Provide the [X, Y] coordinate of the cell's center where the given text is located.  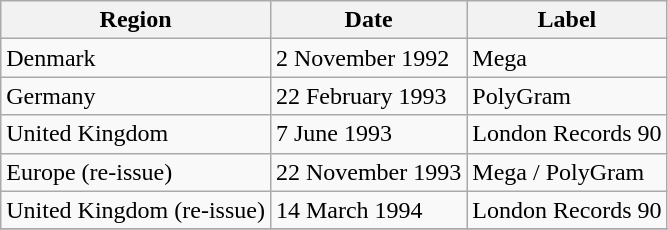
Mega [567, 58]
Germany [136, 96]
Europe (re-issue) [136, 172]
22 February 1993 [368, 96]
2 November 1992 [368, 58]
PolyGram [567, 96]
14 March 1994 [368, 210]
Denmark [136, 58]
United Kingdom [136, 134]
7 June 1993 [368, 134]
Label [567, 20]
Region [136, 20]
22 November 1993 [368, 172]
Mega / PolyGram [567, 172]
Date [368, 20]
United Kingdom (re-issue) [136, 210]
